Return (X, Y) of the center of cell containing provided text 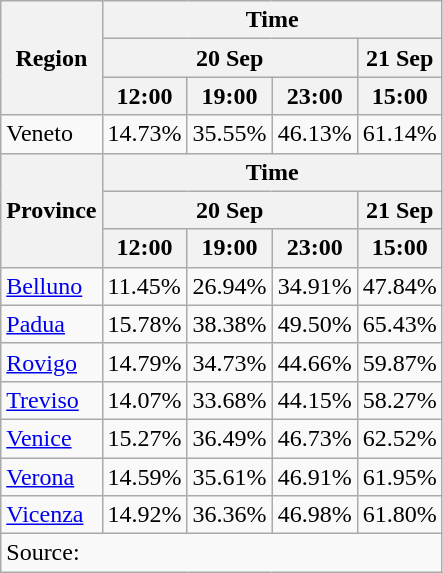
34.73% (230, 362)
Venice (52, 438)
Verona (52, 477)
11.45% (144, 286)
14.92% (144, 515)
14.79% (144, 362)
35.55% (230, 134)
Rovigo (52, 362)
49.50% (314, 324)
Veneto (52, 134)
Treviso (52, 400)
47.84% (400, 286)
35.61% (230, 477)
14.59% (144, 477)
61.95% (400, 477)
46.98% (314, 515)
46.13% (314, 134)
61.14% (400, 134)
36.36% (230, 515)
44.15% (314, 400)
62.52% (400, 438)
Region (52, 58)
34.91% (314, 286)
Belluno (52, 286)
Province (52, 210)
59.87% (400, 362)
Source: (222, 553)
Padua (52, 324)
36.49% (230, 438)
15.27% (144, 438)
Vicenza (52, 515)
15.78% (144, 324)
33.68% (230, 400)
14.07% (144, 400)
65.43% (400, 324)
26.94% (230, 286)
46.73% (314, 438)
14.73% (144, 134)
38.38% (230, 324)
46.91% (314, 477)
61.80% (400, 515)
44.66% (314, 362)
58.27% (400, 400)
